Provide the [X, Y] coordinate of the cell's center where the given text is located.  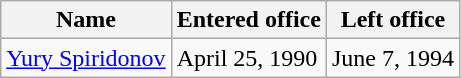
June 7, 1994 [392, 58]
Left office [392, 20]
April 25, 1990 [248, 58]
Name [86, 20]
Yury Spiridonov [86, 58]
Entered office [248, 20]
